Locate the cell with the specified text and output its [X, Y] center coordinate. 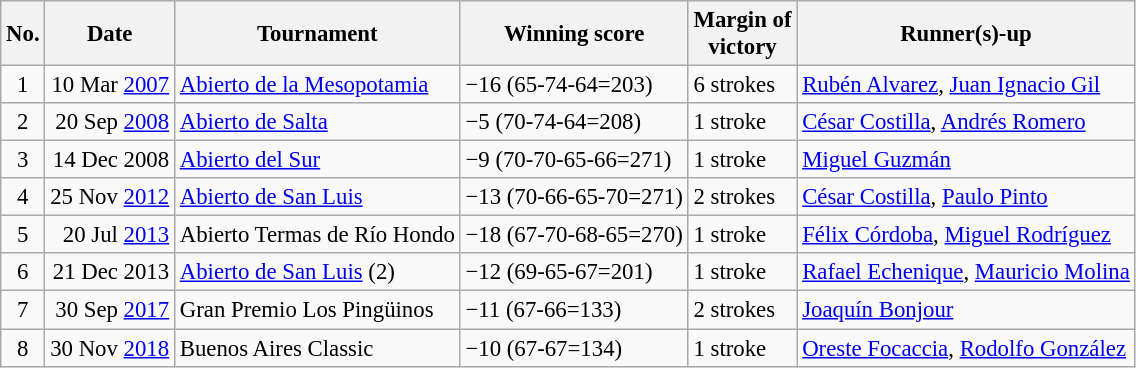
−16 (65-74-64=203) [574, 85]
No. [23, 34]
3 [23, 160]
−5 (70-74-64=208) [574, 122]
Tournament [317, 34]
−11 (67-66=133) [574, 310]
4 [23, 197]
Winning score [574, 34]
César Costilla, Paulo Pinto [966, 197]
−13 (70-66-65-70=271) [574, 197]
6 strokes [742, 85]
6 [23, 273]
21 Dec 2013 [110, 273]
2 [23, 122]
Miguel Guzmán [966, 160]
30 Sep 2017 [110, 310]
14 Dec 2008 [110, 160]
Abierto de San Luis (2) [317, 273]
Abierto de Salta [317, 122]
25 Nov 2012 [110, 197]
−18 (67-70-68-65=270) [574, 235]
5 [23, 235]
Buenos Aires Classic [317, 348]
Abierto del Sur [317, 160]
Félix Córdoba, Miguel Rodríguez [966, 235]
Runner(s)-up [966, 34]
20 Jul 2013 [110, 235]
Oreste Focaccia, Rodolfo González [966, 348]
7 [23, 310]
−9 (70-70-65-66=271) [574, 160]
Rafael Echenique, Mauricio Molina [966, 273]
Abierto de San Luis [317, 197]
30 Nov 2018 [110, 348]
Margin ofvictory [742, 34]
8 [23, 348]
1 [23, 85]
10 Mar 2007 [110, 85]
Abierto Termas de Río Hondo [317, 235]
Joaquín Bonjour [966, 310]
Date [110, 34]
−10 (67-67=134) [574, 348]
−12 (69-65-67=201) [574, 273]
César Costilla, Andrés Romero [966, 122]
Abierto de la Mesopotamia [317, 85]
Gran Premio Los Pingüinos [317, 310]
Rubén Alvarez, Juan Ignacio Gil [966, 85]
20 Sep 2008 [110, 122]
